Provide the (x, y) coordinate of the cell's center where the given text is located.  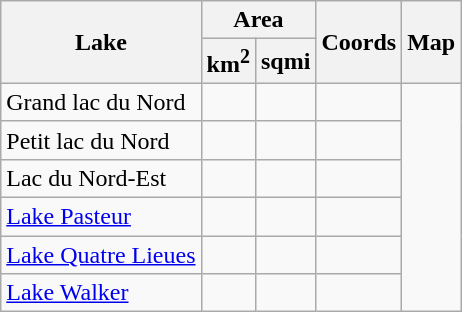
Lac du Nord-Est (101, 178)
Lake Pasteur (101, 217)
km2 (228, 62)
Lake Walker (101, 293)
sqmi (285, 62)
Petit lac du Nord (101, 140)
Coords (359, 42)
Area (258, 20)
Lake (101, 42)
Lake Quatre Lieues (101, 255)
Map (432, 42)
Grand lac du Nord (101, 102)
